Output the (x, y) coordinate of the center of the cell containing the given text.  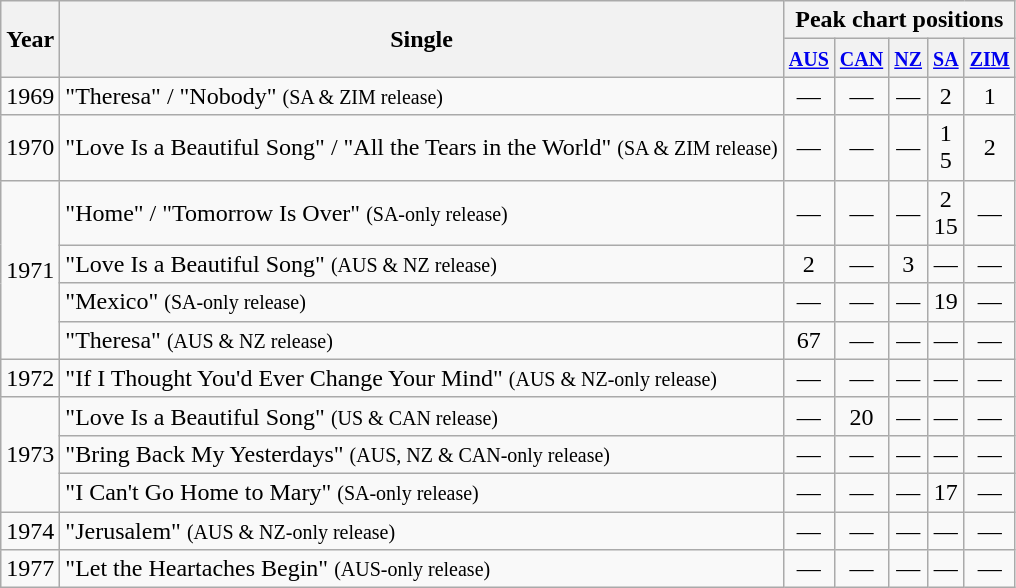
1977 (30, 569)
CAN (861, 58)
15 (946, 148)
"Love Is a Beautiful Song" (AUS & NZ release) (422, 264)
"Mexico" (SA-only release) (422, 302)
1969 (30, 96)
"Bring Back My Yesterdays" (AUS, NZ & CAN-only release) (422, 454)
1 (990, 96)
"Home" / "Tomorrow Is Over" (SA-only release) (422, 212)
1974 (30, 531)
"Love Is a Beautiful Song" (US & CAN release) (422, 416)
1971 (30, 270)
"Jerusalem" (AUS & NZ-only release) (422, 531)
AUS (808, 58)
"Love Is a Beautiful Song" / "All the Tears in the World" (SA & ZIM release) (422, 148)
Single (422, 39)
"If I Thought You'd Ever Change Your Mind" (AUS & NZ-only release) (422, 378)
20 (861, 416)
Peak chart positions (899, 20)
1970 (30, 148)
"Let the Heartaches Begin" (AUS-only release) (422, 569)
3 (908, 264)
"I Can't Go Home to Mary" (SA-only release) (422, 492)
"Theresa" / "Nobody" (SA & ZIM release) (422, 96)
Year (30, 39)
ZIM (990, 58)
17 (946, 492)
19 (946, 302)
215 (946, 212)
NZ (908, 58)
1973 (30, 454)
SA (946, 58)
67 (808, 340)
1972 (30, 378)
"Theresa" (AUS & NZ release) (422, 340)
